Pinpoint the cell where the given text exists, returning its (x, y) midpoint coordinate. 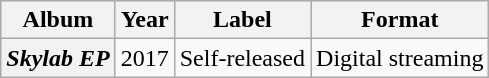
Label (242, 20)
Digital streaming (400, 58)
Skylab EP (58, 58)
Album (58, 20)
Year (144, 20)
Self-released (242, 58)
2017 (144, 58)
Format (400, 20)
